Pinpoint the cell where the given text exists, returning its (X, Y) midpoint coordinate. 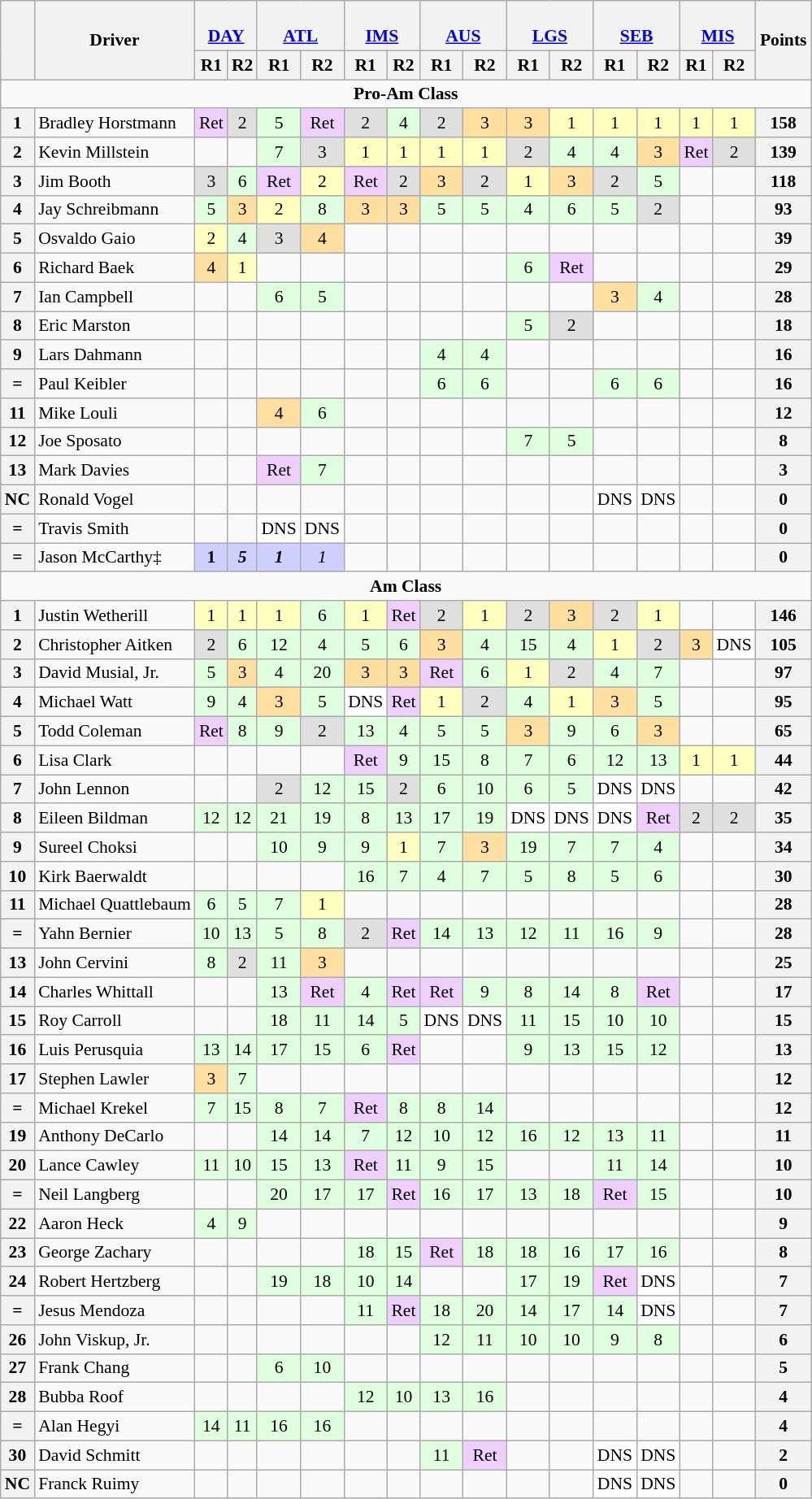
Am Class (406, 587)
MIS (717, 26)
John Viskup, Jr. (115, 1340)
105 (784, 645)
Travis Smith (115, 528)
Eric Marston (115, 326)
Lars Dahmann (115, 355)
Jay Schreibmann (115, 210)
65 (784, 732)
Lance Cawley (115, 1166)
Robert Hertzberg (115, 1282)
95 (784, 702)
Roy Carroll (115, 1021)
Joe Sposato (115, 441)
44 (784, 760)
Jim Booth (115, 181)
25 (784, 963)
118 (784, 181)
35 (784, 819)
DAY (226, 26)
29 (784, 268)
Bradley Horstmann (115, 124)
Frank Chang (115, 1368)
David Schmitt (115, 1455)
Franck Ruimy (115, 1484)
LGS (549, 26)
93 (784, 210)
97 (784, 673)
George Zachary (115, 1253)
34 (784, 847)
23 (18, 1253)
SEB (637, 26)
Lisa Clark (115, 760)
42 (784, 789)
Paul Keibler (115, 384)
David Musial, Jr. (115, 673)
Michael Quattlebaum (115, 905)
Todd Coleman (115, 732)
Yahn Bernier (115, 934)
AUS (463, 26)
Luis Perusquia (115, 1050)
John Lennon (115, 789)
24 (18, 1282)
146 (784, 615)
Pro-Am Class (406, 94)
Kevin Millstein (115, 152)
39 (784, 239)
Ian Campbell (115, 297)
Alan Hegyi (115, 1427)
Points (784, 41)
22 (18, 1223)
Justin Wetherill (115, 615)
27 (18, 1368)
John Cervini (115, 963)
Aaron Heck (115, 1223)
Jason McCarthy‡ (115, 558)
Mike Louli (115, 413)
Kirk Baerwaldt (115, 876)
Christopher Aitken (115, 645)
Neil Langberg (115, 1195)
Bubba Roof (115, 1397)
Driver (115, 41)
21 (278, 819)
Richard Baek (115, 268)
IMS (382, 26)
Anthony DeCarlo (115, 1136)
Stephen Lawler (115, 1079)
26 (18, 1340)
Sureel Choksi (115, 847)
Ronald Vogel (115, 500)
Eileen Bildman (115, 819)
Mark Davies (115, 471)
Michael Krekel (115, 1108)
139 (784, 152)
Jesus Mendoza (115, 1310)
Charles Whittall (115, 992)
158 (784, 124)
Osvaldo Gaio (115, 239)
ATL (301, 26)
Michael Watt (115, 702)
